Locate the cell with the specified text and output its [X, Y] center coordinate. 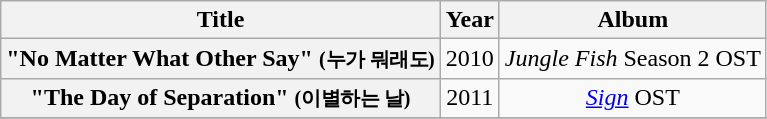
Sign OST [632, 98]
"No Matter What Other Say" (누가 뭐래도) [221, 59]
Album [632, 20]
Title [221, 20]
Year [470, 20]
2011 [470, 98]
Jungle Fish Season 2 OST [632, 59]
"The Day of Separation" (이별하는 날) [221, 98]
2010 [470, 59]
